For the text-containing cell, return its midpoint in (X, Y) coordinate format. 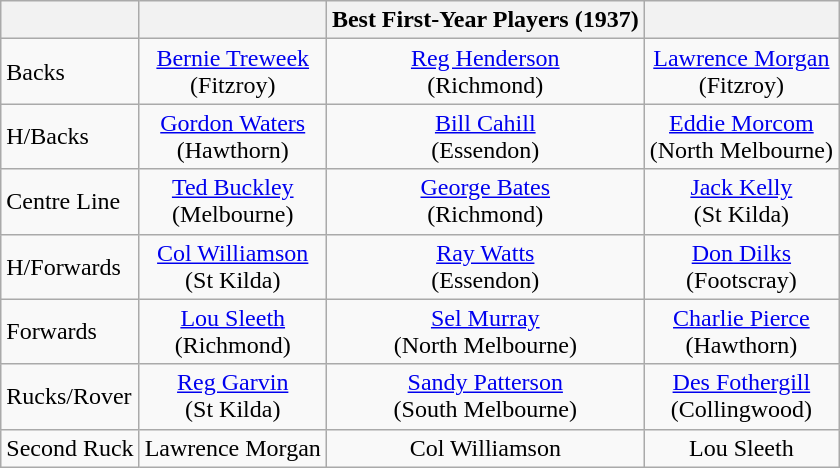
Ray Watts(Essendon) (485, 266)
Ted Buckley(Melbourne) (232, 202)
Gordon Waters(Hawthorn) (232, 136)
Backs (70, 72)
Best First-Year Players (1937) (485, 20)
Sel Murray(North Melbourne) (485, 332)
Lou Sleeth (741, 448)
Lawrence Morgan (232, 448)
Charlie Pierce(Hawthorn) (741, 332)
Centre Line (70, 202)
Col Williamson(St Kilda) (232, 266)
Bernie Treweek(Fitzroy) (232, 72)
Bill Cahill(Essendon) (485, 136)
Des Fothergill(Collingwood) (741, 396)
Reg Garvin(St Kilda) (232, 396)
Second Ruck (70, 448)
Lawrence Morgan(Fitzroy) (741, 72)
H/Backs (70, 136)
Sandy Patterson(South Melbourne) (485, 396)
H/Forwards (70, 266)
Rucks/Rover (70, 396)
Jack Kelly(St Kilda) (741, 202)
Reg Henderson(Richmond) (485, 72)
Don Dilks(Footscray) (741, 266)
Lou Sleeth(Richmond) (232, 332)
George Bates(Richmond) (485, 202)
Col Williamson (485, 448)
Forwards (70, 332)
Eddie Morcom(North Melbourne) (741, 136)
